Output the (X, Y) coordinate of the center of the cell containing the given text.  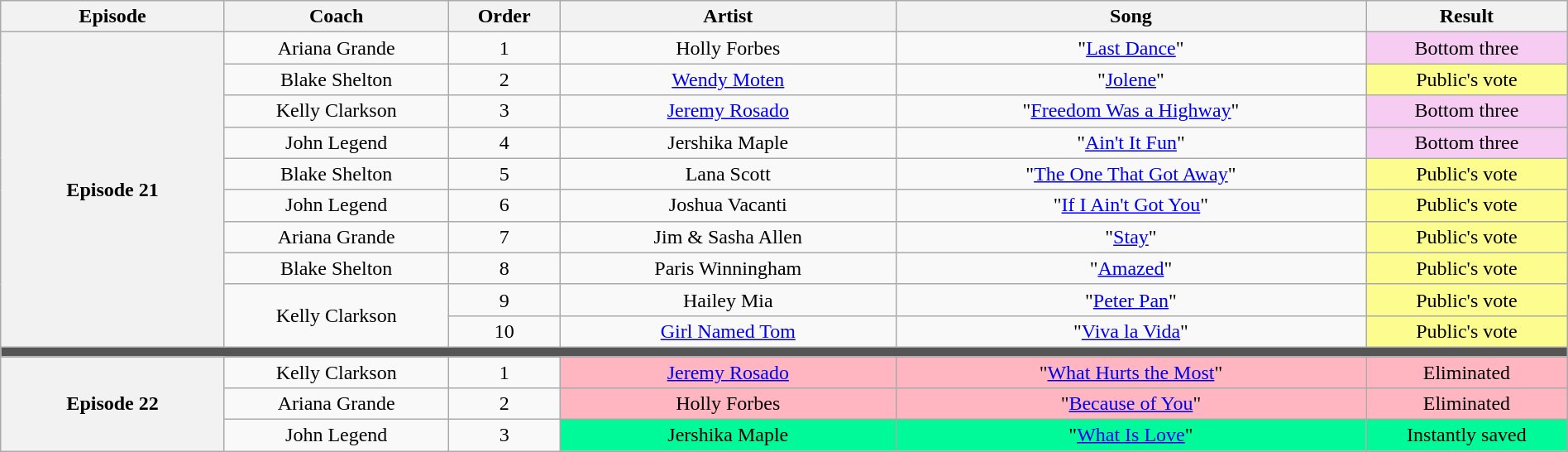
4 (504, 142)
Joshua Vacanti (728, 205)
"Because of You" (1131, 404)
Order (504, 17)
5 (504, 174)
Artist (728, 17)
8 (504, 268)
Hailey Mia (728, 300)
"Last Dance" (1131, 48)
Song (1131, 17)
"Viva la Vida" (1131, 331)
9 (504, 300)
7 (504, 237)
Episode 22 (112, 403)
"Ain't It Fun" (1131, 142)
Paris Winningham (728, 268)
Episode 21 (112, 190)
Girl Named Tom (728, 331)
Wendy Moten (728, 79)
"If I Ain't Got You" (1131, 205)
6 (504, 205)
"Stay" (1131, 237)
"Amazed" (1131, 268)
Lana Scott (728, 174)
"Freedom Was a Highway" (1131, 111)
Result (1467, 17)
"The One That Got Away" (1131, 174)
Coach (336, 17)
"Peter Pan" (1131, 300)
"Jolene" (1131, 79)
Jim & Sasha Allen (728, 237)
Instantly saved (1467, 435)
10 (504, 331)
Episode (112, 17)
"What Is Love" (1131, 435)
"What Hurts the Most" (1131, 372)
